Scan for the cell matching the given text and deliver its [x, y] coordinate at center. 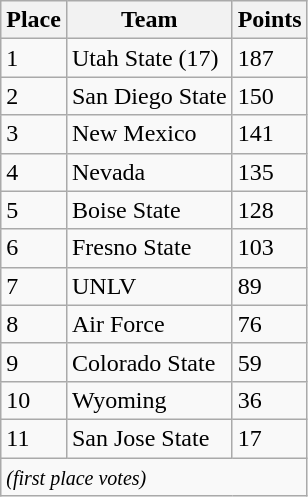
Nevada [149, 172]
11 [34, 438]
San Jose State [149, 438]
10 [34, 400]
17 [270, 438]
4 [34, 172]
89 [270, 286]
Utah State (17) [149, 58]
141 [270, 134]
59 [270, 362]
San Diego State [149, 96]
6 [34, 248]
103 [270, 248]
Wyoming [149, 400]
8 [34, 324]
Place [34, 20]
36 [270, 400]
Fresno State [149, 248]
9 [34, 362]
Air Force [149, 324]
76 [270, 324]
Points [270, 20]
UNLV [149, 286]
7 [34, 286]
135 [270, 172]
187 [270, 58]
(first place votes) [154, 477]
1 [34, 58]
2 [34, 96]
Colorado State [149, 362]
3 [34, 134]
5 [34, 210]
150 [270, 96]
Boise State [149, 210]
128 [270, 210]
Team [149, 20]
New Mexico [149, 134]
